Search for the cell housing the specified text and yield its [x, y] center coordinate. 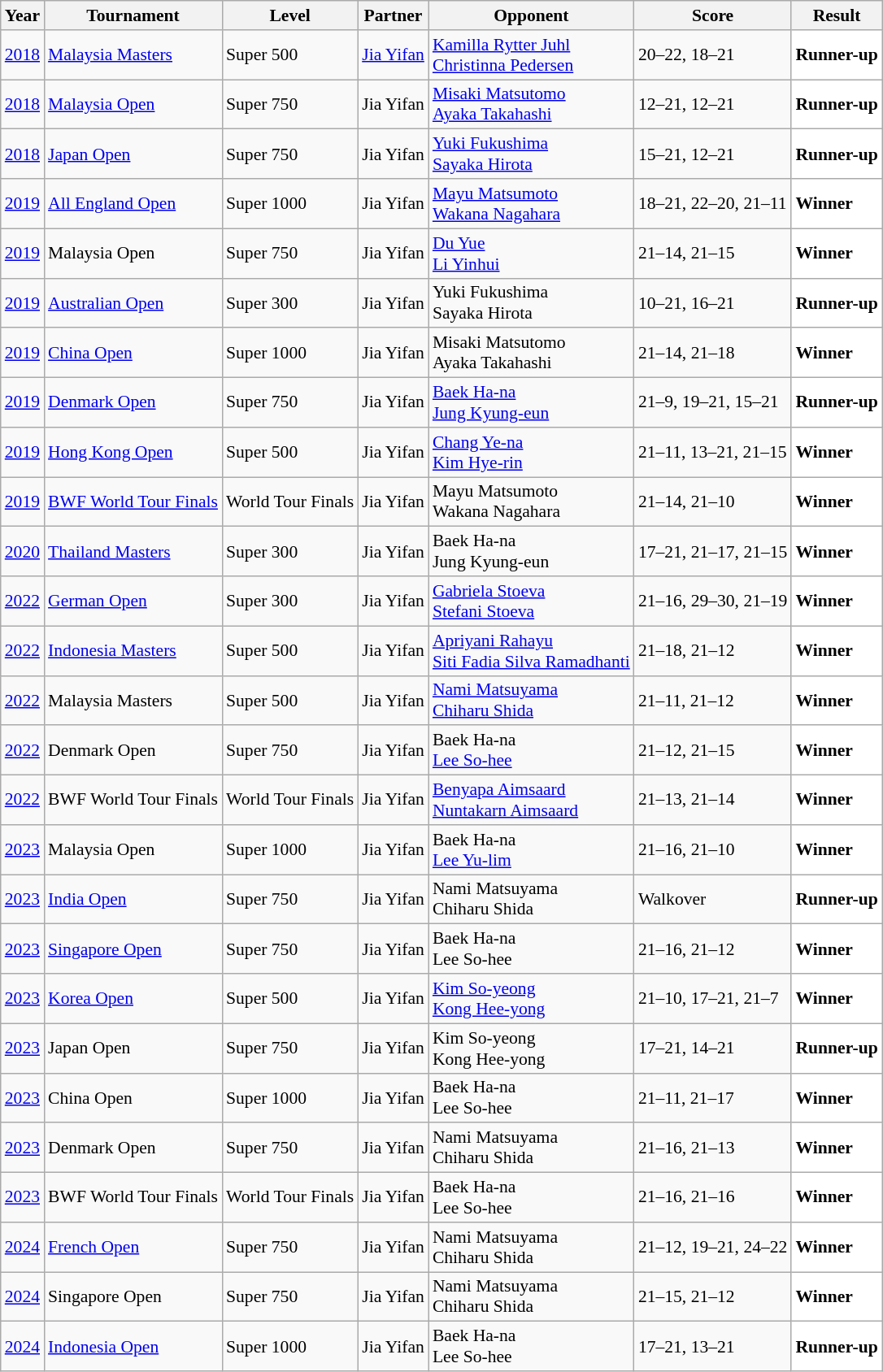
12–21, 12–21 [713, 104]
21–14, 21–18 [713, 353]
Gabriela Stoeva Stefani Stoeva [532, 601]
Kamilla Rytter Juhl Christinna Pedersen [532, 55]
All England Open [133, 203]
21–14, 21–15 [713, 254]
Chang Ye-na Kim Hye-rin [532, 452]
Apriyani Rahayu Siti Fadia Silva Ramadhanti [532, 650]
21–16, 29–30, 21–19 [713, 601]
Indonesia Open [133, 1346]
21–11, 13–21, 21–15 [713, 452]
21–15, 21–12 [713, 1297]
21–11, 21–17 [713, 1097]
21–18, 21–12 [713, 650]
21–11, 21–12 [713, 701]
21–16, 21–12 [713, 949]
French Open [133, 1247]
17–21, 13–21 [713, 1346]
21–9, 19–21, 15–21 [713, 403]
Score [713, 15]
Thailand Masters [133, 551]
Level [289, 15]
21–13, 21–14 [713, 800]
21–16, 21–16 [713, 1198]
18–21, 22–20, 21–11 [713, 203]
Year [23, 15]
Partner [394, 15]
Result [836, 15]
Indonesia Masters [133, 650]
17–21, 14–21 [713, 1049]
2020 [23, 551]
Opponent [532, 15]
Hong Kong Open [133, 452]
17–21, 21–17, 21–15 [713, 551]
Korea Open [133, 998]
Baek Ha-na Lee Yu-lim [532, 850]
Du Yue Li Yinhui [532, 254]
Tournament [133, 15]
21–16, 21–10 [713, 850]
21–16, 21–13 [713, 1148]
German Open [133, 601]
15–21, 12–21 [713, 154]
20–22, 18–21 [713, 55]
10–21, 16–21 [713, 302]
21–12, 19–21, 24–22 [713, 1247]
21–10, 17–21, 21–7 [713, 998]
Australian Open [133, 302]
India Open [133, 899]
21–14, 21–10 [713, 502]
Benyapa Aimsaard Nuntakarn Aimsaard [532, 800]
21–12, 21–15 [713, 751]
Walkover [713, 899]
